Return the [X, Y] coordinate for the center point of the cell that contains the specified text.  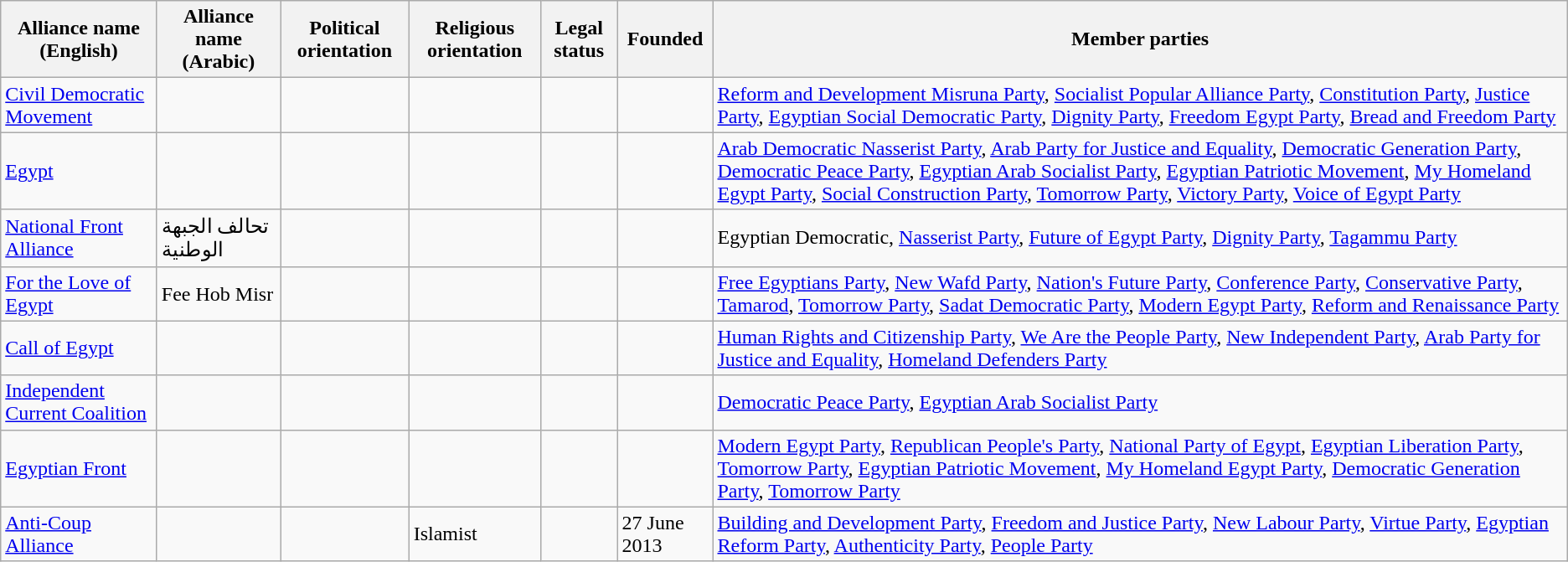
Alliance name (English) [79, 39]
Democratic Peace Party, Egyptian Arab Socialist Party [1140, 402]
Legal status [579, 39]
Call of Egypt [79, 348]
تحالف الجبهة الوطنية [218, 238]
27 June 2013 [665, 534]
Human Rights and Citizenship Party, We Are the People Party, New Independent Party, Arab Party for Justice and Equality, Homeland Defenders Party [1140, 348]
Religious orientation [474, 39]
Political orientation [344, 39]
Egyptian Democratic, Nasserist Party, Future of Egypt Party, Dignity Party, Tagammu Party [1140, 238]
Islamist [474, 534]
Egypt [79, 171]
Fee Hob Misr [218, 293]
Independent Current Coalition [79, 402]
Anti-Coup Alliance [79, 534]
Member parties [1140, 39]
Alliance name (Arabic) [218, 39]
National Front Alliance [79, 238]
Egyptian Front [79, 468]
For the Love of Egypt [79, 293]
Civil Democratic Movement [79, 106]
Building and Development Party, Freedom and Justice Party, New Labour Party, Virtue Party, Egyptian Reform Party, Authenticity Party, People Party [1140, 534]
Founded [665, 39]
